Provide the [X, Y] coordinate of the cell's center where the given text is located.  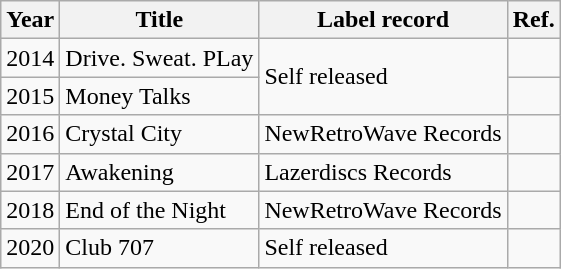
2014 [30, 58]
Ref. [534, 20]
Label record [383, 20]
Lazerdiscs Records [383, 172]
Drive. Sweat. PLay [160, 58]
2017 [30, 172]
End of the Night [160, 210]
2015 [30, 96]
2018 [30, 210]
Crystal City [160, 134]
Awakening [160, 172]
Year [30, 20]
2016 [30, 134]
Club 707 [160, 248]
2020 [30, 248]
Money Talks [160, 96]
Title [160, 20]
